Search for the cell housing the specified text and yield its [x, y] center coordinate. 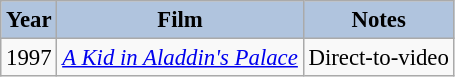
Direct-to-video [378, 58]
Notes [378, 20]
1997 [29, 58]
A Kid in Aladdin's Palace [180, 58]
Film [180, 20]
Year [29, 20]
